Scan for the cell matching the given text and deliver its (X, Y) coordinate at center. 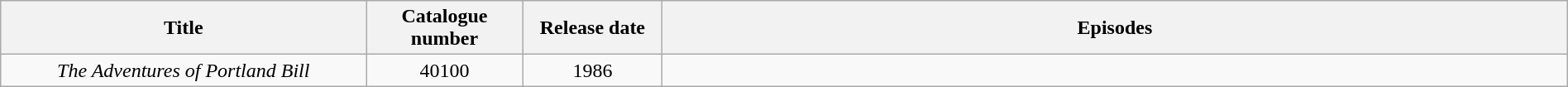
Episodes (1115, 28)
40100 (445, 70)
Title (184, 28)
Catalogue number (445, 28)
Release date (592, 28)
1986 (592, 70)
The Adventures of Portland Bill (184, 70)
